Find where the given text appears and provide that cell's center as (X, Y) coordinate. 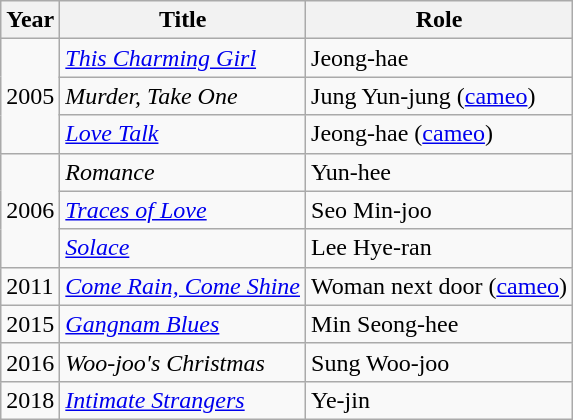
Traces of Love (183, 210)
Woman next door (cameo) (440, 286)
Title (183, 20)
Lee Hye-ran (440, 248)
2011 (30, 286)
Come Rain, Come Shine (183, 286)
Intimate Strangers (183, 400)
Min Seong-hee (440, 324)
Yun-hee (440, 172)
Murder, Take One (183, 96)
Jeong-hae (cameo) (440, 134)
Gangnam Blues (183, 324)
Jung Yun-jung (cameo) (440, 96)
Love Talk (183, 134)
Sung Woo-joo (440, 362)
2005 (30, 96)
This Charming Girl (183, 58)
2015 (30, 324)
Year (30, 20)
Romance (183, 172)
Jeong-hae (440, 58)
Role (440, 20)
Ye-jin (440, 400)
Woo-joo's Christmas (183, 362)
2016 (30, 362)
2018 (30, 400)
2006 (30, 210)
Seo Min-joo (440, 210)
Solace (183, 248)
